Extract the (x, y) coordinate from the center of the cell holding the provided text.  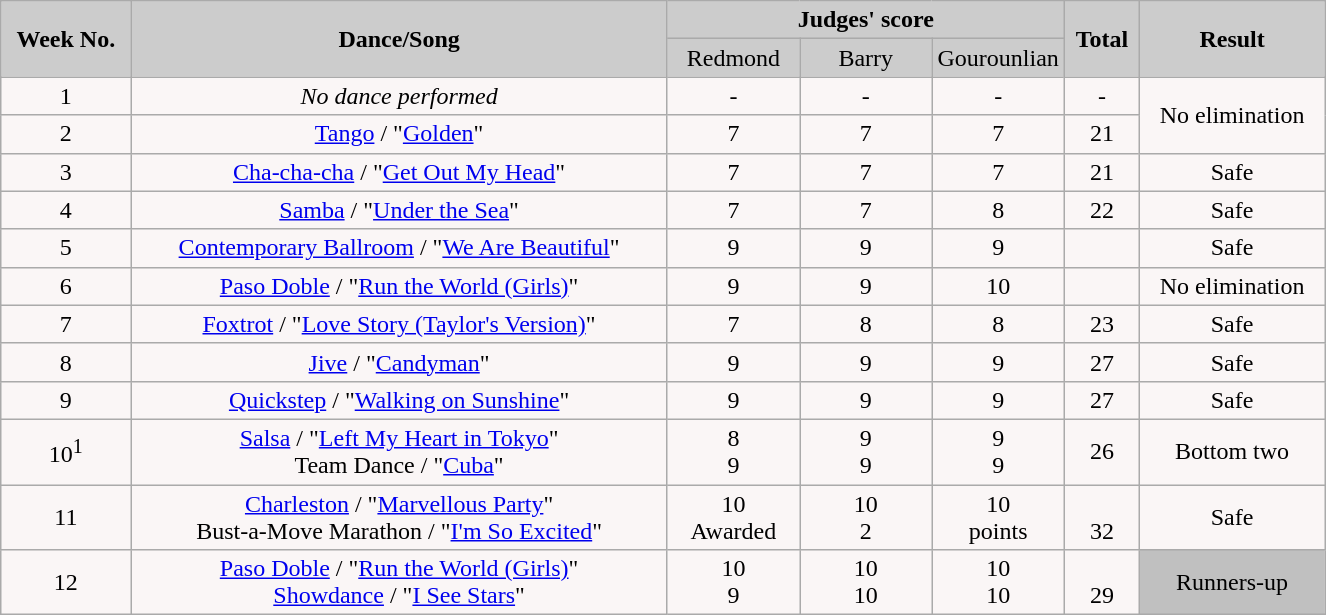
Redmond (733, 58)
22 (1102, 210)
11 (66, 516)
102 (866, 516)
Samba / "Under the Sea" (399, 210)
Judges' score (866, 20)
Paso Doble / "Run the World (Girls)"Showdance / "I See Stars" (399, 582)
89 (733, 452)
Barry (866, 58)
Foxtrot / "Love Story (Taylor's Version)" (399, 324)
Runners-up (1232, 582)
23 (1102, 324)
2 (66, 134)
6 (66, 286)
Paso Doble / "Run the World (Girls)" (399, 286)
Quickstep / "Walking on Sunshine" (399, 400)
10Awarded (733, 516)
Dance/Song (399, 39)
12 (66, 582)
Bottom two (1232, 452)
32 (1102, 516)
109 (733, 582)
10points (998, 516)
Total (1102, 39)
101 (66, 452)
1 (66, 96)
Week No. (66, 39)
Salsa / "Left My Heart in Tokyo"Team Dance / "Cuba" (399, 452)
Tango / "Golden" (399, 134)
No dance performed (399, 96)
3 (66, 172)
29 (1102, 582)
Charleston / "Marvellous Party"Bust-a-Move Marathon / "I'm So Excited" (399, 516)
10 (998, 286)
5 (66, 248)
Gourounlian (998, 58)
Result (1232, 39)
Cha-cha-cha / "Get Out My Head" (399, 172)
4 (66, 210)
26 (1102, 452)
Contemporary Ballroom / "We Are Beautiful" (399, 248)
Jive / "Candyman" (399, 362)
